For the text-containing cell, return its midpoint in [X, Y] coordinate format. 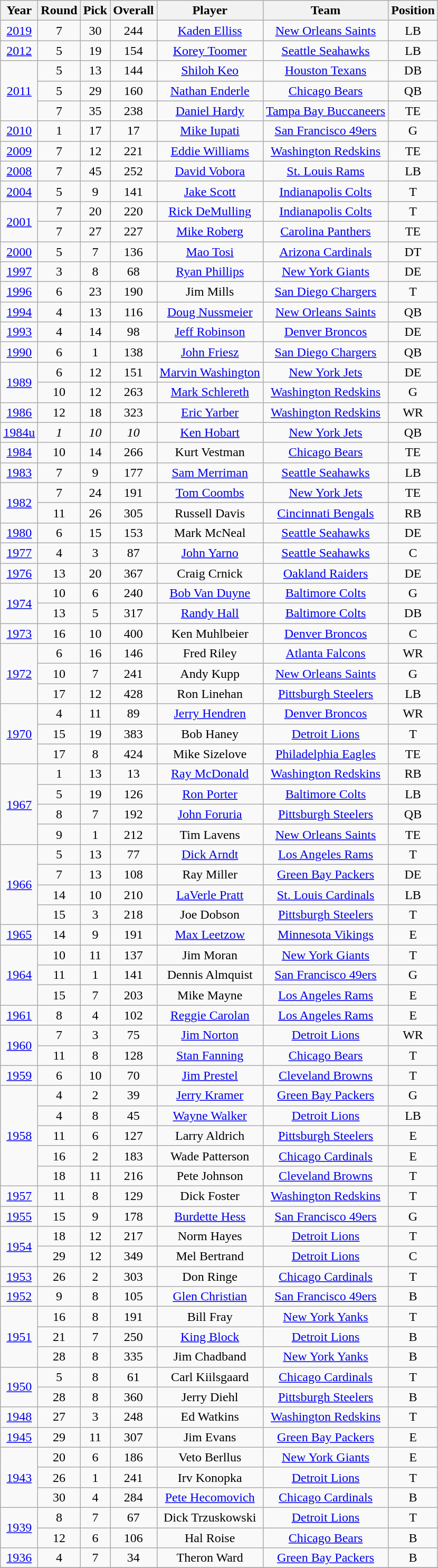
Wayne Walker [210, 1116]
Mike Mayne [210, 995]
217 [134, 1236]
126 [134, 794]
Kurt Vestman [210, 452]
129 [134, 1196]
Ken Hobart [210, 432]
Position [413, 11]
Mel Bertrand [210, 1257]
1983 [19, 473]
1993 [19, 332]
68 [134, 272]
1973 [19, 634]
70 [134, 1075]
Jeff Robinson [210, 332]
1967 [19, 804]
317 [134, 613]
Oakland Raiders [325, 573]
Bob Van Duyne [210, 593]
Max Leetzow [210, 935]
2012 [19, 51]
323 [134, 412]
Eric Yarber [210, 412]
136 [134, 252]
1952 [19, 1297]
Ken Muhlbeier [210, 634]
Sam Merriman [210, 473]
Eddie Williams [210, 151]
Wade Patterson [210, 1156]
Russell Davis [210, 513]
Mike Sizelove [210, 754]
1986 [19, 412]
35 [95, 111]
146 [134, 654]
138 [134, 352]
Round [59, 11]
1959 [19, 1075]
61 [134, 1377]
360 [134, 1397]
1980 [19, 533]
144 [134, 71]
1954 [19, 1246]
Nathan Enderle [210, 91]
Carolina Panthers [325, 231]
Craig Crnick [210, 573]
186 [134, 1457]
St. Louis Rams [325, 171]
Veto Berllus [210, 1457]
Dick Trzuskowski [210, 1517]
2019 [19, 31]
67 [134, 1517]
Arizona Cardinals [325, 252]
Mike Roberg [210, 231]
DT [413, 252]
77 [134, 854]
1939 [19, 1527]
1966 [19, 884]
263 [134, 392]
1936 [19, 1558]
2000 [19, 252]
116 [134, 312]
Larry Aldrich [210, 1136]
1994 [19, 312]
1982 [19, 503]
2009 [19, 151]
1955 [19, 1216]
LaVerle Pratt [210, 895]
305 [134, 513]
244 [134, 31]
178 [134, 1216]
190 [134, 292]
216 [134, 1176]
Ron Linehan [210, 694]
192 [134, 814]
89 [134, 714]
Ron Porter [210, 794]
154 [134, 51]
177 [134, 473]
Team [325, 11]
1990 [19, 352]
1950 [19, 1387]
2011 [19, 91]
250 [134, 1337]
75 [134, 1035]
1948 [19, 1417]
240 [134, 593]
Tom Coombs [210, 493]
307 [134, 1437]
127 [134, 1136]
Doug Nussmeier [210, 312]
221 [134, 151]
23 [95, 292]
1957 [19, 1196]
1951 [19, 1337]
Ed Watkins [210, 1417]
Pete Johnson [210, 1176]
98 [134, 332]
248 [134, 1417]
Jerry Kramer [210, 1095]
Fred Riley [210, 654]
Year [19, 11]
Mark Schlereth [210, 392]
212 [134, 834]
Theron Ward [210, 1558]
Atlanta Falcons [325, 654]
424 [134, 754]
Tampa Bay Buccaneers [325, 111]
400 [134, 634]
303 [134, 1277]
1958 [19, 1136]
128 [134, 1055]
284 [134, 1497]
1970 [19, 734]
Mark McNeal [210, 533]
1964 [19, 975]
Jerry Diehl [210, 1397]
1989 [19, 382]
Pete Hecomovich [210, 1497]
183 [134, 1156]
1974 [19, 603]
2004 [19, 191]
108 [134, 874]
Cincinnati Bengals [325, 513]
227 [134, 231]
Jim Norton [210, 1035]
Korey Toomer [210, 51]
1996 [19, 292]
21 [59, 1337]
Marvin Washington [210, 372]
106 [134, 1538]
Dennis Almquist [210, 975]
Kaden Elliss [210, 31]
39 [134, 1095]
Jim Evans [210, 1437]
Houston Texans [325, 71]
266 [134, 452]
1984u [19, 432]
Stan Fanning [210, 1055]
John Foruria [210, 814]
Ray McDonald [210, 774]
218 [134, 915]
Reggie Carolan [210, 1015]
2010 [19, 131]
Joe Dobson [210, 915]
1972 [19, 674]
2008 [19, 171]
Irv Konopka [210, 1477]
383 [134, 734]
Jim Moran [210, 955]
1977 [19, 553]
Mike Iupati [210, 131]
102 [134, 1015]
105 [134, 1297]
238 [134, 111]
Bob Haney [210, 734]
367 [134, 573]
David Vobora [210, 171]
1953 [19, 1277]
1965 [19, 935]
King Block [210, 1337]
Tim Lavens [210, 834]
Mao Tosi [210, 252]
Burdette Hess [210, 1216]
153 [134, 533]
24 [95, 493]
Andy Kupp [210, 674]
137 [134, 955]
Hal Roise [210, 1538]
Philadelphia Eagles [325, 754]
Don Ringe [210, 1277]
160 [134, 91]
Jerry Hendren [210, 714]
1943 [19, 1477]
Player [210, 11]
Shiloh Keo [210, 71]
428 [134, 694]
Carl Kiilsgaard [210, 1377]
Ray Miller [210, 874]
Glen Christian [210, 1297]
2001 [19, 221]
Jim Mills [210, 292]
Jim Chadband [210, 1357]
1976 [19, 573]
Overall [134, 11]
John Yarno [210, 553]
Ryan Phillips [210, 272]
Daniel Hardy [210, 111]
1960 [19, 1045]
St. Louis Cardinals [325, 895]
34 [134, 1558]
151 [134, 372]
Jim Prestel [210, 1075]
Pick [95, 11]
Dick Arndt [210, 854]
1961 [19, 1015]
335 [134, 1357]
1984 [19, 452]
Randy Hall [210, 613]
Dick Foster [210, 1196]
John Friesz [210, 352]
252 [134, 171]
220 [134, 211]
203 [134, 995]
Minnesota Vikings [325, 935]
87 [134, 553]
210 [134, 895]
Rick DeMulling [210, 211]
349 [134, 1257]
Bill Fray [210, 1317]
Jake Scott [210, 191]
Norm Hayes [210, 1236]
1997 [19, 272]
1945 [19, 1437]
